Return [x, y] of the center of cell containing provided text 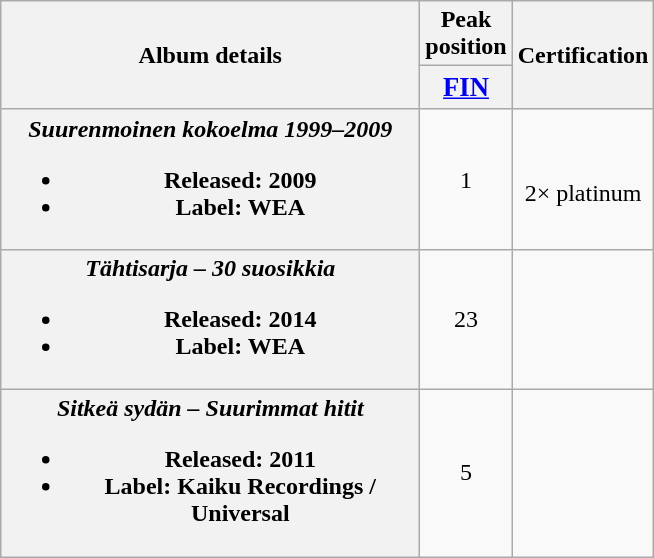
1 [466, 179]
Suurenmoinen kokoelma 1999–2009Released: 2009Label: WEA [210, 179]
2× platinum [583, 179]
5 [466, 474]
Album details [210, 56]
23 [466, 320]
FIN [466, 88]
Certification [583, 56]
Sitkeä sydän – Suurimmat hititReleased: 2011Label: Kaiku Recordings / Universal [210, 474]
Peakposition [466, 34]
Tähtisarja – 30 suosikkiaReleased: 2014Label: WEA [210, 320]
